Return the (x, y) coordinate for the center point of the cell that contains the specified text.  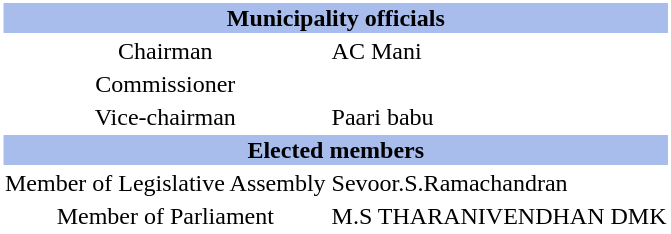
Sevoor.S.Ramachandran (499, 183)
Member of Parliament (166, 216)
Elected members (336, 150)
Member of Legislative Assembly (166, 183)
Paari babu (499, 117)
Municipality officials (336, 18)
Vice-chairman (166, 117)
AC Mani (499, 51)
M.S THARANIVENDHAN DMK (499, 216)
Chairman (166, 51)
Commissioner (166, 84)
